Provide the (X, Y) coordinate of the cell's center where the given text is located.  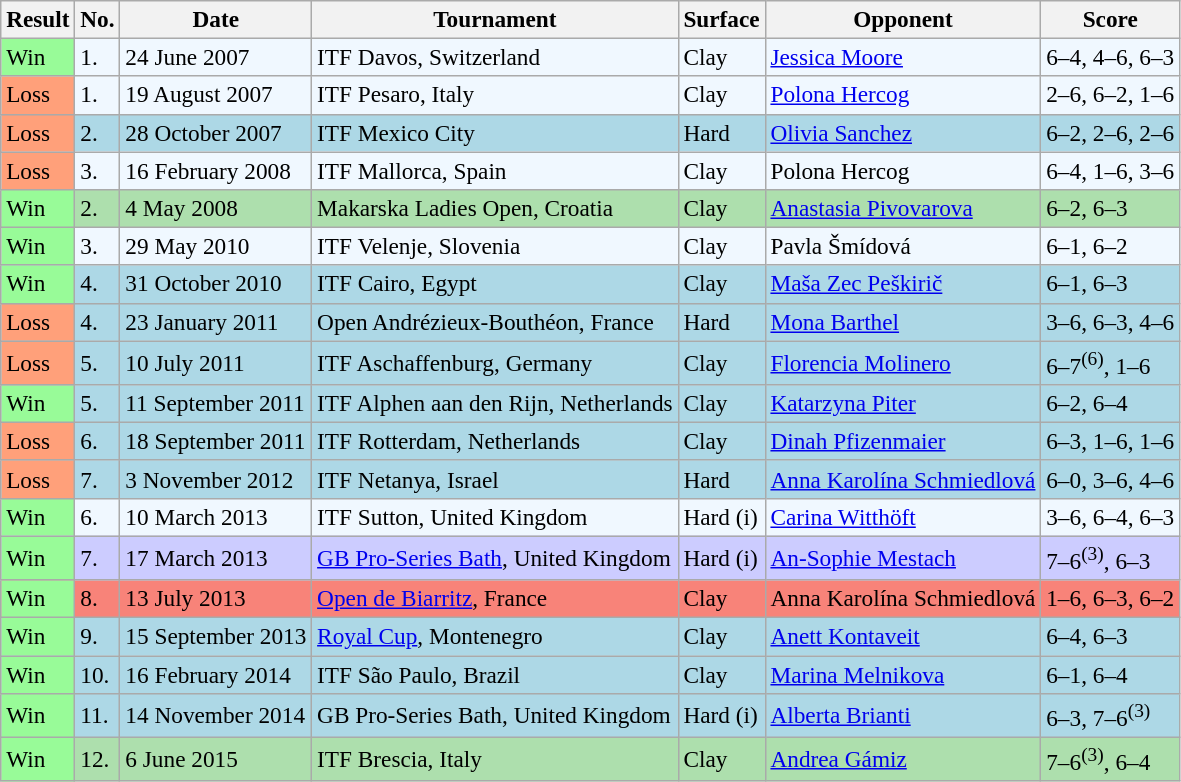
Makarska Ladies Open, Croatia (495, 208)
Mona Barthel (903, 322)
Olivia Sanchez (903, 133)
10 March 2013 (216, 517)
9. (98, 636)
Marina Melnikova (903, 674)
17 March 2013 (216, 557)
Jessica Moore (903, 57)
18 September 2011 (216, 441)
Pavla Šmídová (903, 246)
Maša Zec Peškirič (903, 284)
Tournament (495, 19)
Royal Cup, Montenegro (495, 636)
16 February 2014 (216, 674)
7–6(3), 6–4 (1110, 759)
15 September 2013 (216, 636)
ITF Rotterdam, Netherlands (495, 441)
Andrea Gámiz (903, 759)
Anett Kontaveit (903, 636)
12. (98, 759)
13 July 2013 (216, 599)
6–1, 6–2 (1110, 246)
1–6, 6–3, 6–2 (1110, 599)
ITF Netanya, Israel (495, 479)
Carina Witthöft (903, 517)
29 May 2010 (216, 246)
Surface (722, 19)
ITF Cairo, Egypt (495, 284)
28 October 2007 (216, 133)
3 November 2012 (216, 479)
6–3, 1–6, 1–6 (1110, 441)
ITF Brescia, Italy (495, 759)
6–4, 4–6, 6–3 (1110, 57)
6–0, 3–6, 4–6 (1110, 479)
Alberta Brianti (903, 715)
ITF Davos, Switzerland (495, 57)
2–6, 6–2, 1–6 (1110, 95)
23 January 2011 (216, 322)
Open Andrézieux-Bouthéon, France (495, 322)
11 September 2011 (216, 403)
ITF Aschaffenburg, Germany (495, 362)
19 August 2007 (216, 95)
Anastasia Pivovarova (903, 208)
16 February 2008 (216, 170)
Opponent (903, 19)
6–4, 6–3 (1110, 636)
6–1, 6–3 (1110, 284)
3–6, 6–4, 6–3 (1110, 517)
Date (216, 19)
An-Sophie Mestach (903, 557)
ITF São Paulo, Brazil (495, 674)
6–4, 1–6, 3–6 (1110, 170)
ITF Alphen aan den Rijn, Netherlands (495, 403)
3–6, 6–3, 4–6 (1110, 322)
Florencia Molinero (903, 362)
14 November 2014 (216, 715)
Score (1110, 19)
11. (98, 715)
31 October 2010 (216, 284)
6–2, 6–4 (1110, 403)
6–2, 6–3 (1110, 208)
Open de Biarritz, France (495, 599)
6 June 2015 (216, 759)
6–7(6), 1–6 (1110, 362)
No. (98, 19)
ITF Mallorca, Spain (495, 170)
ITF Velenje, Slovenia (495, 246)
7–6(3), 6–3 (1110, 557)
ITF Sutton, United Kingdom (495, 517)
ITF Pesaro, Italy (495, 95)
8. (98, 599)
6–2, 2–6, 2–6 (1110, 133)
24 June 2007 (216, 57)
6–3, 7–6(3) (1110, 715)
ITF Mexico City (495, 133)
10. (98, 674)
Dinah Pfizenmaier (903, 441)
Katarzyna Piter (903, 403)
4 May 2008 (216, 208)
10 July 2011 (216, 362)
6–1, 6–4 (1110, 674)
Result (38, 19)
